Identify which cell holds the provided text, then report its [X, Y] central coordinate. 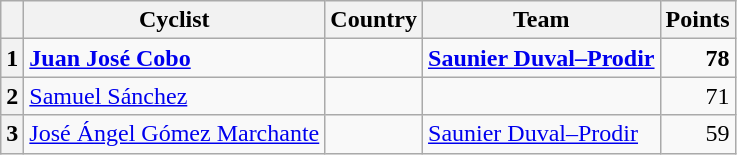
Points [698, 20]
Country [374, 20]
Samuel Sánchez [174, 96]
Cyclist [174, 20]
2 [12, 96]
Juan José Cobo [174, 58]
1 [12, 58]
3 [12, 134]
Team [542, 20]
78 [698, 58]
José Ángel Gómez Marchante [174, 134]
71 [698, 96]
59 [698, 134]
